Return the (X, Y) coordinate for the center point of the cell that contains the specified text.  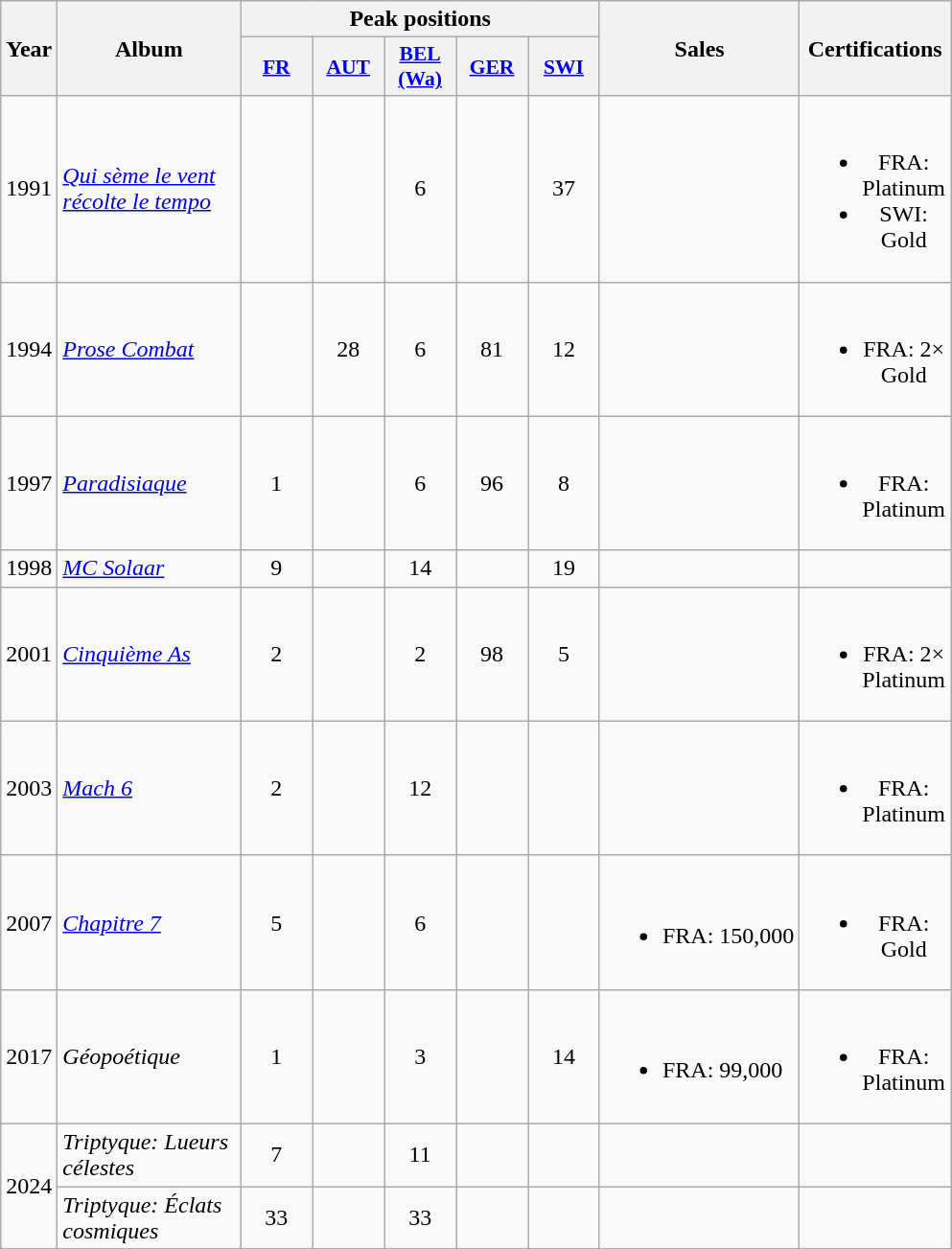
8 (564, 483)
Peak positions (420, 19)
Triptyque: Lueurs célestes (150, 1154)
BEL (Wa) (420, 67)
Mach 6 (150, 788)
FR (276, 67)
2001 (29, 654)
Chapitre 7 (150, 922)
FRA: 2× Platinum (875, 654)
19 (564, 568)
GER (493, 67)
Qui sème le vent récolte le tempo (150, 189)
Cinquième As (150, 654)
37 (564, 189)
Certifications (875, 48)
Album (150, 48)
2024 (29, 1186)
FRA: 99,000 (699, 1056)
96 (493, 483)
9 (276, 568)
1991 (29, 189)
Sales (699, 48)
Géopoétique (150, 1056)
AUT (349, 67)
11 (420, 1154)
1998 (29, 568)
SWI (564, 67)
28 (349, 349)
81 (493, 349)
2017 (29, 1056)
FRA: PlatinumSWI: Gold (875, 189)
Triptyque: Éclats cosmiques (150, 1217)
98 (493, 654)
FRA: 150,000 (699, 922)
Paradisiaque (150, 483)
2007 (29, 922)
Year (29, 48)
MC Solaar (150, 568)
FRA: 2× Gold (875, 349)
2003 (29, 788)
3 (420, 1056)
1994 (29, 349)
FRA: Gold (875, 922)
7 (276, 1154)
Prose Combat (150, 349)
1997 (29, 483)
